Extract the [x, y] coordinate from the center of the cell holding the provided text.  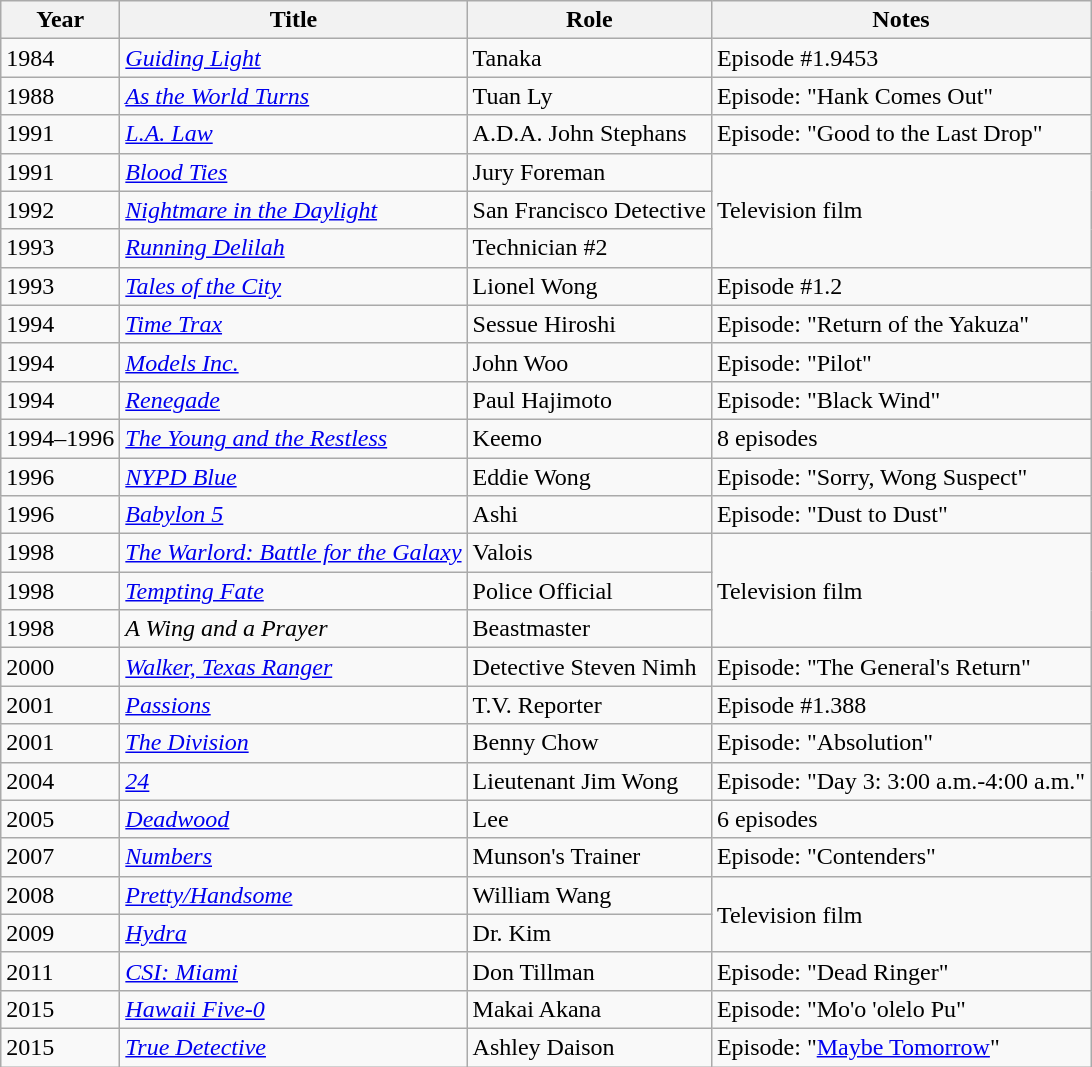
Episode: "Maybe Tomorrow" [900, 1047]
Episode #1.388 [900, 705]
24 [294, 781]
Role [589, 20]
1994–1996 [60, 438]
Episode: "Good to the Last Drop" [900, 134]
2005 [60, 819]
Episode: "Dust to Dust" [900, 515]
Babylon 5 [294, 515]
Blood Ties [294, 172]
NYPD Blue [294, 477]
Valois [589, 553]
Ashi [589, 515]
Notes [900, 20]
Lieutenant Jim Wong [589, 781]
Dr. Kim [589, 933]
San Francisco Detective [589, 210]
Beastmaster [589, 629]
Detective Steven Nimh [589, 667]
2004 [60, 781]
1988 [60, 96]
Episode #1.9453 [900, 58]
Episode #1.2 [900, 286]
2007 [60, 857]
Episode: "Sorry, Wong Suspect" [900, 477]
Hawaii Five-0 [294, 1009]
Episode: "Dead Ringer" [900, 971]
As the World Turns [294, 96]
T.V. Reporter [589, 705]
A Wing and a Prayer [294, 629]
Time Trax [294, 324]
Walker, Texas Ranger [294, 667]
6 episodes [900, 819]
Episode: "Black Wind" [900, 400]
Don Tillman [589, 971]
William Wang [589, 895]
Pretty/Handsome [294, 895]
True Detective [294, 1047]
The Warlord: Battle for the Galaxy [294, 553]
1992 [60, 210]
Running Delilah [294, 248]
Episode: "Pilot" [900, 362]
Episode: "Return of the Yakuza" [900, 324]
Jury Foreman [589, 172]
1984 [60, 58]
Munson's Trainer [589, 857]
Hydra [294, 933]
8 episodes [900, 438]
Renegade [294, 400]
The Young and the Restless [294, 438]
Title [294, 20]
The Division [294, 743]
Sessue Hiroshi [589, 324]
CSI: Miami [294, 971]
Tales of the City [294, 286]
Year [60, 20]
Ashley Daison [589, 1047]
Lionel Wong [589, 286]
2011 [60, 971]
Makai Akana [589, 1009]
Deadwood [294, 819]
Episode: "Contenders" [900, 857]
Benny Chow [589, 743]
Keemo [589, 438]
Models Inc. [294, 362]
Nightmare in the Daylight [294, 210]
Episode: "The General's Return" [900, 667]
A.D.A. John Stephans [589, 134]
Police Official [589, 591]
L.A. Law [294, 134]
Episode: "Mo'o 'olelo Pu" [900, 1009]
John Woo [589, 362]
Lee [589, 819]
Passions [294, 705]
Numbers [294, 857]
2000 [60, 667]
Episode: "Hank Comes Out" [900, 96]
Tuan Ly [589, 96]
Guiding Light [294, 58]
Technician #2 [589, 248]
2008 [60, 895]
Eddie Wong [589, 477]
Tempting Fate [294, 591]
Paul Hajimoto [589, 400]
Tanaka [589, 58]
Episode: "Absolution" [900, 743]
Episode: "Day 3: 3:00 a.m.-4:00 a.m." [900, 781]
2009 [60, 933]
